Return [X, Y] of the center of cell containing provided text 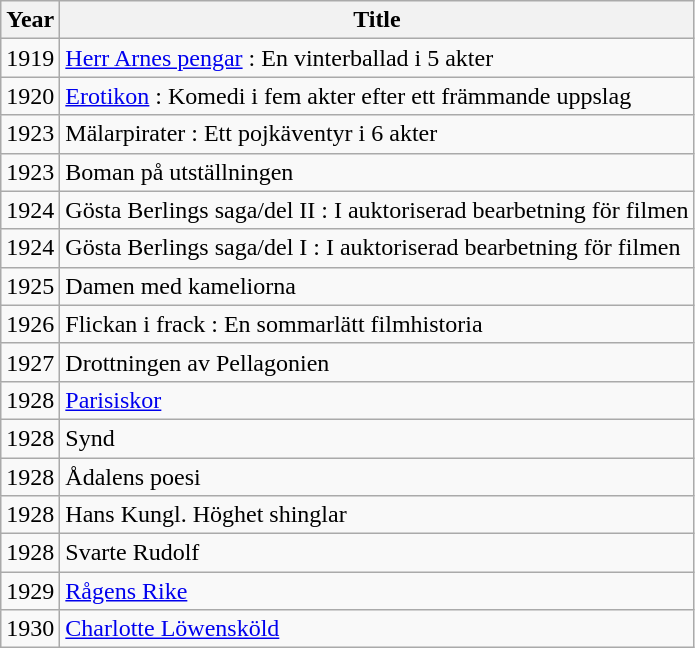
Erotikon : Komedi i fem akter efter ett främmande uppslag [377, 96]
Rågens Rike [377, 591]
Charlotte Löwensköld [377, 629]
Ådalens poesi [377, 477]
Synd [377, 438]
Year [30, 20]
Hans Kungl. Höghet shinglar [377, 515]
Mälarpirater : Ett pojkäventyr i 6 akter [377, 134]
Damen med kameliorna [377, 286]
1927 [30, 362]
Gösta Berlings saga/del I : I auktoriserad bearbetning för filmen [377, 248]
Title [377, 20]
1925 [30, 286]
Flickan i frack : En sommarlätt filmhistoria [377, 324]
1920 [30, 96]
1919 [30, 58]
1929 [30, 591]
1930 [30, 629]
Drottningen av Pellagonien [377, 362]
Boman på utställningen [377, 172]
Gösta Berlings saga/del II : I auktoriserad bearbetning för filmen [377, 210]
Parisiskor [377, 400]
Herr Arnes pengar : En vinterballad i 5 akter [377, 58]
1926 [30, 324]
Svarte Rudolf [377, 553]
